Extract the (X, Y) coordinate from the center of the cell holding the provided text.  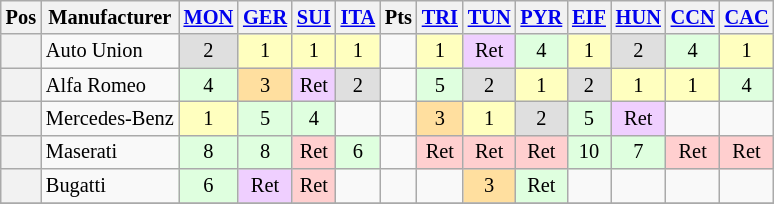
Mercedes-Benz (110, 118)
TUN (490, 17)
Manufacturer (110, 17)
GER (265, 17)
ITA (358, 17)
CCN (693, 17)
Pos (21, 17)
TRI (440, 17)
Bugatti (110, 186)
10 (589, 152)
Maserati (110, 152)
Alfa Romeo (110, 85)
MON (209, 17)
SUI (314, 17)
EIF (589, 17)
Auto Union (110, 51)
CAC (747, 17)
PYR (542, 17)
HUN (638, 17)
Pts (398, 17)
7 (638, 152)
